Extract the (X, Y) coordinate from the center of the cell holding the provided text.  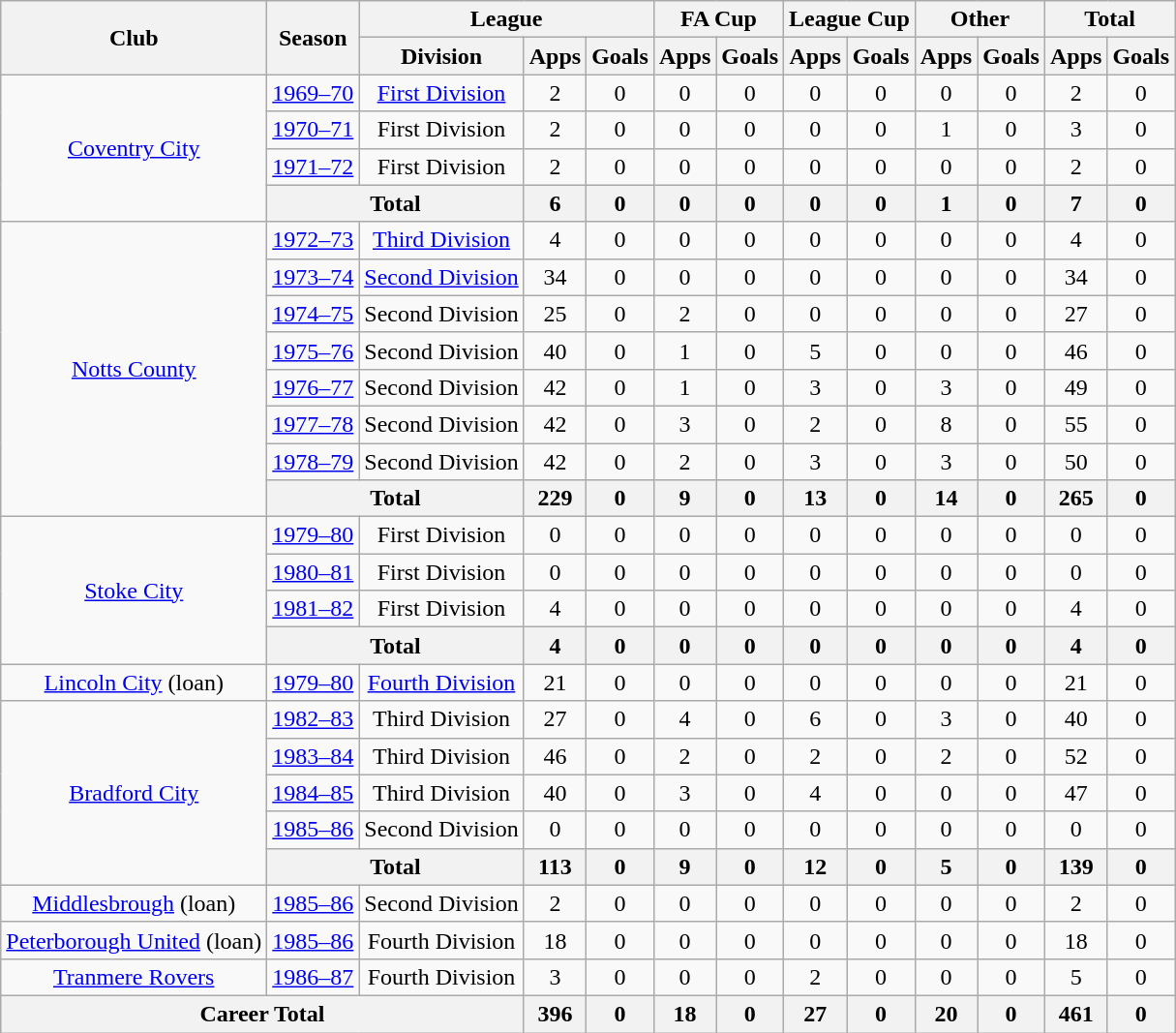
1982–83 (314, 719)
12 (815, 866)
113 (555, 866)
1983–84 (314, 756)
1980–81 (314, 572)
Notts County (134, 369)
49 (1075, 387)
League Cup (850, 19)
1986–87 (314, 977)
1974–75 (314, 314)
13 (815, 499)
139 (1075, 866)
Lincoln City (loan) (134, 683)
Peterborough United (loan) (134, 940)
Middlesbrough (loan) (134, 903)
1978–79 (314, 462)
1981–82 (314, 609)
1973–74 (314, 277)
50 (1075, 462)
Club (134, 38)
1975–76 (314, 350)
Season (314, 38)
Coventry City (134, 148)
265 (1075, 499)
1976–77 (314, 387)
20 (946, 1014)
14 (946, 499)
Division (441, 56)
Bradford City (134, 793)
396 (555, 1014)
1972–73 (314, 240)
Career Total (262, 1014)
1977–78 (314, 424)
7 (1075, 203)
1969–70 (314, 93)
1970–71 (314, 130)
1984–85 (314, 793)
461 (1075, 1014)
229 (555, 499)
55 (1075, 424)
8 (946, 424)
47 (1075, 793)
FA Cup (718, 19)
25 (555, 314)
Tranmere Rovers (134, 977)
Stoke City (134, 591)
1971–72 (314, 167)
52 (1075, 756)
League (507, 19)
Other (980, 19)
